Extract the (x, y) coordinate from the center of the cell holding the provided text.  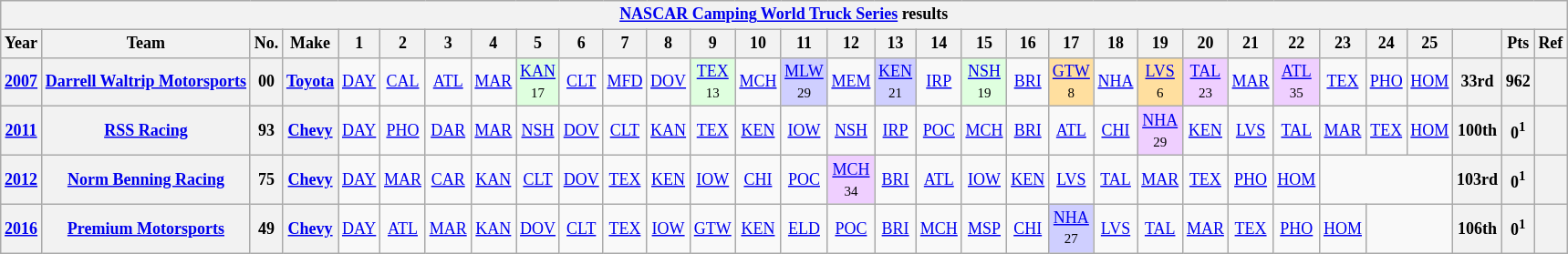
2 (403, 44)
TAL23 (1206, 82)
MLW29 (805, 82)
19 (1160, 44)
MCH34 (851, 179)
No. (266, 44)
16 (1028, 44)
75 (266, 179)
Team (146, 44)
13 (896, 44)
100th (1478, 131)
25 (1430, 44)
Make (310, 44)
ATL35 (1297, 82)
Year (22, 44)
NHA27 (1072, 229)
6 (581, 44)
Premium Motorsports (146, 229)
MEM (851, 82)
MFD (625, 82)
15 (984, 44)
962 (1518, 82)
MSP (984, 229)
14 (939, 44)
1 (359, 44)
10 (758, 44)
11 (805, 44)
20 (1206, 44)
DAR (448, 131)
2011 (22, 131)
LVS6 (1160, 82)
NSH19 (984, 82)
GTW8 (1072, 82)
Pts (1518, 44)
12 (851, 44)
00 (266, 82)
3 (448, 44)
9 (712, 44)
23 (1343, 44)
5 (538, 44)
GTW (712, 229)
2012 (22, 179)
NASCAR Camping World Truck Series results (784, 15)
KEN21 (896, 82)
Ref (1551, 44)
93 (266, 131)
KAN17 (538, 82)
NHA (1116, 82)
21 (1251, 44)
18 (1116, 44)
Toyota (310, 82)
33rd (1478, 82)
103rd (1478, 179)
7 (625, 44)
4 (493, 44)
49 (266, 229)
NHA29 (1160, 131)
ELD (805, 229)
TEX13 (712, 82)
106th (1478, 229)
2007 (22, 82)
Norm Benning Racing (146, 179)
2016 (22, 229)
22 (1297, 44)
17 (1072, 44)
CAL (403, 82)
RSS Racing (146, 131)
Darrell Waltrip Motorsports (146, 82)
8 (669, 44)
CAR (448, 179)
24 (1386, 44)
